Return the (X, Y) coordinate for the center point of the cell that contains the specified text.  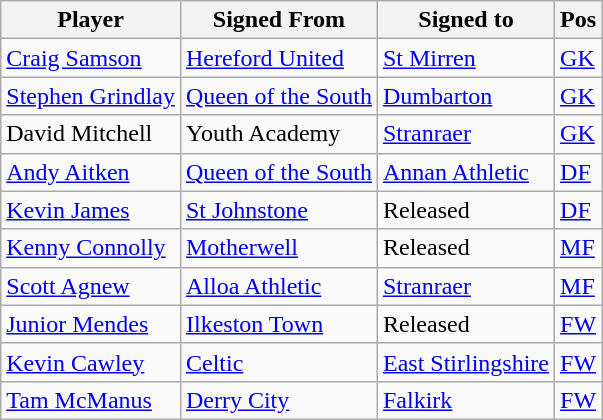
Tam McManus (91, 400)
Falkirk (466, 400)
St Johnstone (278, 210)
Signed From (278, 20)
Hereford United (278, 58)
Kevin James (91, 210)
Scott Agnew (91, 286)
Craig Samson (91, 58)
Signed to (466, 20)
Youth Academy (278, 134)
Ilkeston Town (278, 324)
Derry City (278, 400)
Dumbarton (466, 96)
David Mitchell (91, 134)
St Mirren (466, 58)
East Stirlingshire (466, 362)
Andy Aitken (91, 172)
Pos (578, 20)
Junior Mendes (91, 324)
Alloa Athletic (278, 286)
Stephen Grindlay (91, 96)
Kenny Connolly (91, 248)
Annan Athletic (466, 172)
Motherwell (278, 248)
Celtic (278, 362)
Player (91, 20)
Kevin Cawley (91, 362)
